Return [x, y] of the center of cell containing provided text 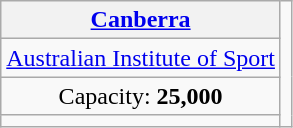
Canberra [141, 20]
Capacity: 25,000 [141, 96]
Australian Institute of Sport [141, 58]
